Search for the cell housing the specified text and yield its (x, y) center coordinate. 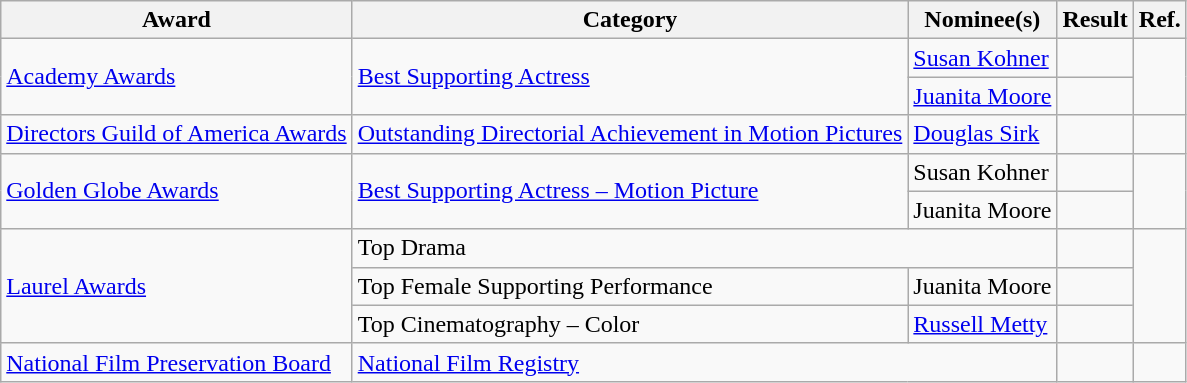
Best Supporting Actress (630, 77)
Russell Metty (982, 324)
Douglas Sirk (982, 134)
Best Supporting Actress – Motion Picture (630, 191)
Result (1095, 20)
Academy Awards (176, 77)
National Film Registry (704, 362)
Outstanding Directorial Achievement in Motion Pictures (630, 134)
Golden Globe Awards (176, 191)
Top Cinematography – Color (630, 324)
Top Female Supporting Performance (630, 286)
Nominee(s) (982, 20)
National Film Preservation Board (176, 362)
Directors Guild of America Awards (176, 134)
Category (630, 20)
Laurel Awards (176, 286)
Top Drama (704, 248)
Award (176, 20)
Ref. (1160, 20)
